Identify which cell holds the provided text, then report its (x, y) central coordinate. 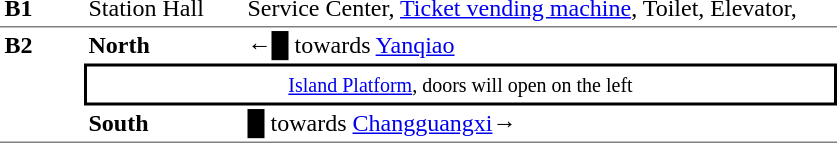
←█ towards Yanqiao (540, 46)
Island Platform, doors will open on the left (460, 85)
North (164, 46)
